Extract the [X, Y] coordinate from the center of the cell holding the provided text.  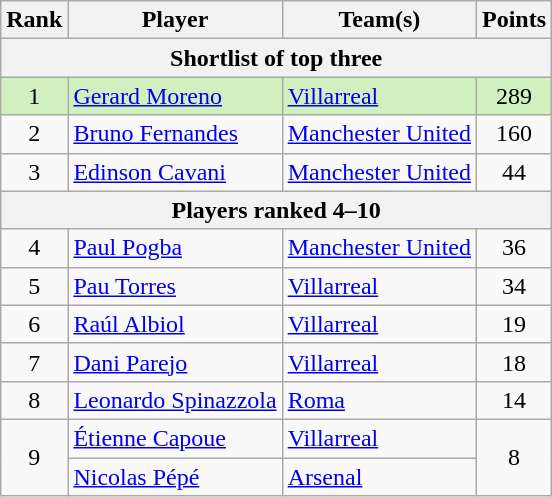
7 [34, 362]
18 [514, 362]
6 [34, 324]
Bruno Fernandes [175, 134]
4 [34, 248]
2 [34, 134]
34 [514, 286]
Raúl Albiol [175, 324]
Points [514, 20]
1 [34, 96]
Player [175, 20]
19 [514, 324]
14 [514, 400]
Roma [379, 400]
Players ranked 4–10 [276, 210]
289 [514, 96]
3 [34, 172]
Étienne Capoue [175, 438]
160 [514, 134]
Gerard Moreno [175, 96]
5 [34, 286]
Arsenal [379, 477]
Leonardo Spinazzola [175, 400]
Shortlist of top three [276, 58]
Team(s) [379, 20]
Rank [34, 20]
44 [514, 172]
Pau Torres [175, 286]
Edinson Cavani [175, 172]
9 [34, 457]
Dani Parejo [175, 362]
Paul Pogba [175, 248]
36 [514, 248]
Nicolas Pépé [175, 477]
